Search for the cell housing the specified text and yield its [X, Y] center coordinate. 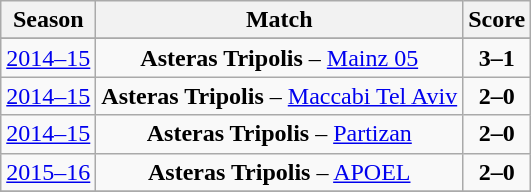
3–1 [497, 58]
Match [280, 20]
Asteras Tripolis – Maccabi Tel Aviv [280, 96]
Score [497, 20]
Season [48, 20]
Asteras Tripolis – APOEL [280, 172]
Asteras Tripolis – Mainz 05 [280, 58]
2015–16 [48, 172]
Asteras Tripolis – Partizan [280, 134]
